Determine the [X, Y] coordinate at the center of the cell enclosing the given text.  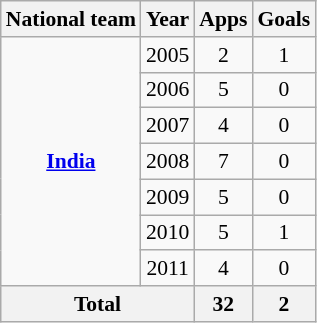
Total [98, 304]
2005 [168, 55]
2006 [168, 90]
Year [168, 19]
Goals [284, 19]
7 [223, 162]
India [71, 162]
2010 [168, 233]
2009 [168, 197]
2007 [168, 126]
National team [71, 19]
32 [223, 304]
Apps [223, 19]
2011 [168, 269]
2008 [168, 162]
